Return [X, Y] of the center of cell containing provided text 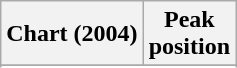
Chart (2004) [72, 34]
Peakposition [189, 34]
